Output the (x, y) coordinate of the center of the cell containing the given text.  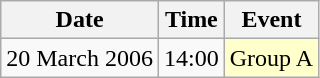
Group A (271, 58)
Time (191, 20)
Event (271, 20)
Date (80, 20)
14:00 (191, 58)
20 March 2006 (80, 58)
